Detect which cell encompasses the target text, then output its [X, Y] center coordinate. 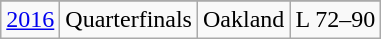
L 72–90 [336, 20]
Quarterfinals [129, 20]
2016 [30, 20]
Oakland [243, 20]
